Return (X, Y) of the center of cell containing provided text 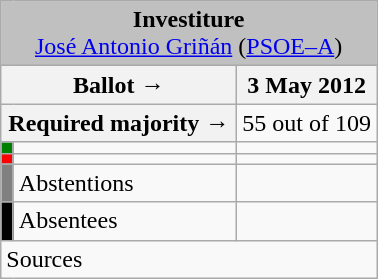
Ballot → (119, 85)
Absentees (125, 221)
Abstentions (125, 183)
Required majority → (119, 123)
55 out of 109 (307, 123)
3 May 2012 (307, 85)
InvestitureJosé Antonio Griñán (PSOE–A) (189, 34)
Sources (189, 259)
